Provide the [x, y] coordinate of the cell's center where the given text is located.  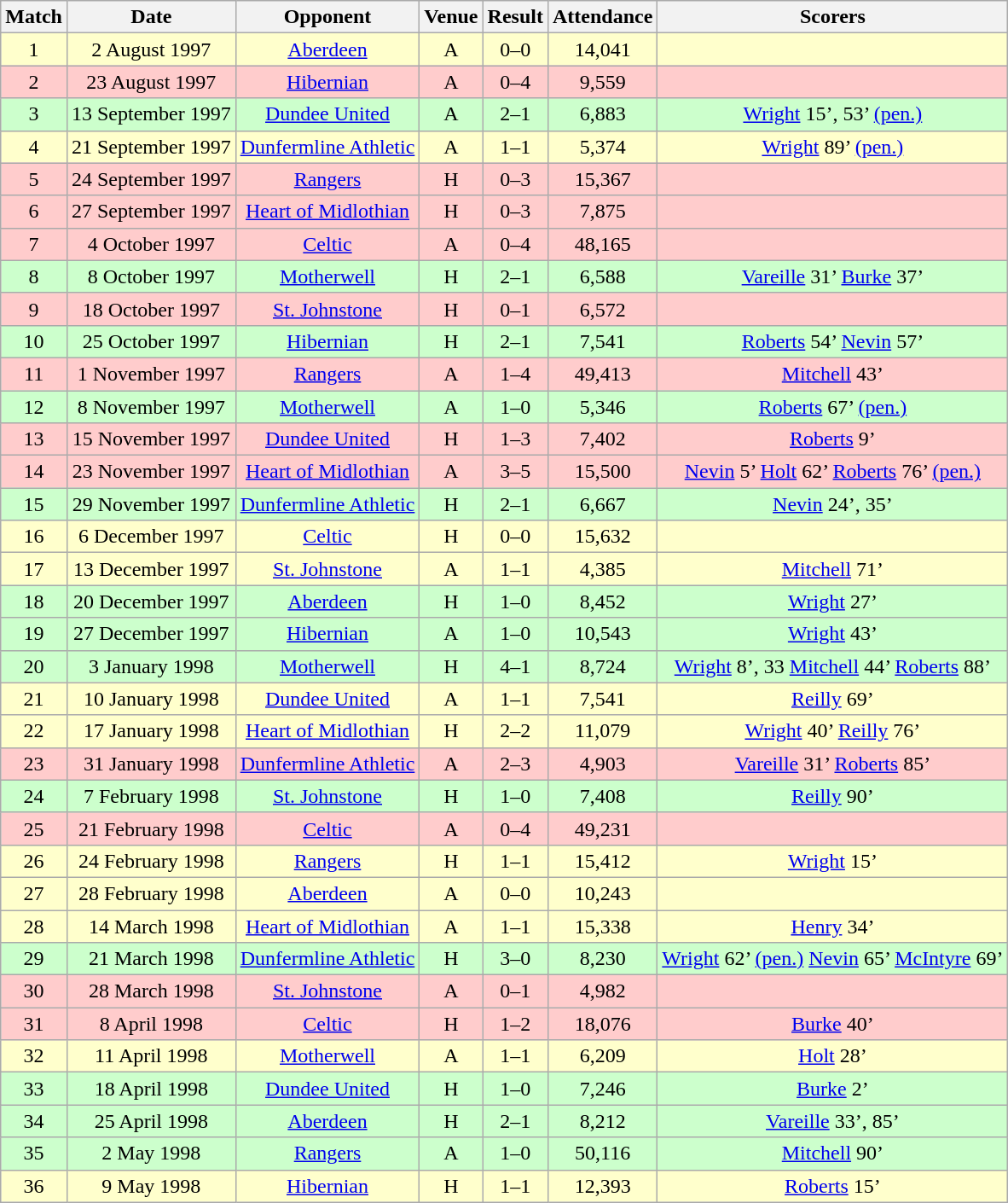
29 November 1997 [151, 504]
4 [34, 147]
18 April 1998 [151, 1089]
4 October 1997 [151, 244]
6,667 [602, 504]
14,041 [602, 49]
15 November 1997 [151, 439]
Nevin 24’, 35’ [832, 504]
14 March 1998 [151, 926]
25 April 1998 [151, 1121]
7,246 [602, 1089]
Mitchell 43’ [832, 374]
36 [34, 1186]
6,209 [602, 1056]
1–4 [515, 374]
Nevin 5’ Holt 62’ Roberts 76’ (pen.) [832, 472]
15,367 [602, 179]
Vareille 31’ Burke 37’ [832, 276]
Wright 27’ [832, 601]
Reilly 69’ [832, 699]
8 October 1997 [151, 276]
12,393 [602, 1186]
Burke 40’ [832, 1024]
3–5 [515, 472]
6,572 [602, 309]
18,076 [602, 1024]
24 September 1997 [151, 179]
5,374 [602, 147]
8 [34, 276]
Vareille 31’ Roberts 85’ [832, 764]
Roberts 67’ (pen.) [832, 407]
11,079 [602, 731]
7,875 [602, 212]
34 [34, 1121]
50,116 [602, 1154]
6,883 [602, 114]
6,588 [602, 276]
28 February 1998 [151, 893]
10 [34, 341]
3 January 1998 [151, 666]
18 October 1997 [151, 309]
15,500 [602, 472]
29 [34, 959]
3–0 [515, 959]
25 [34, 828]
7,408 [602, 796]
Wright 62’ (pen.) Nevin 65’ McIntyre 69’ [832, 959]
28 March 1998 [151, 991]
4,385 [602, 569]
25 October 1997 [151, 341]
20 December 1997 [151, 601]
24 [34, 796]
35 [34, 1154]
48,165 [602, 244]
13 [34, 439]
Mitchell 90’ [832, 1154]
13 September 1997 [151, 114]
19 [34, 634]
21 September 1997 [151, 147]
2–2 [515, 731]
27 [34, 893]
27 September 1997 [151, 212]
1 November 1997 [151, 374]
4,982 [602, 991]
30 [34, 991]
1 [34, 49]
9 [34, 309]
23 August 1997 [151, 82]
Roberts 9’ [832, 439]
17 January 1998 [151, 731]
7,402 [602, 439]
2 May 1998 [151, 1154]
5 [34, 179]
10 January 1998 [151, 699]
2–3 [515, 764]
22 [34, 731]
11 April 1998 [151, 1056]
20 [34, 666]
2 August 1997 [151, 49]
Opponent [327, 17]
Roberts 15’ [832, 1186]
4–1 [515, 666]
Burke 2’ [832, 1089]
21 [34, 699]
31 [34, 1024]
27 December 1997 [151, 634]
8,212 [602, 1121]
32 [34, 1056]
21 February 1998 [151, 828]
8,452 [602, 601]
8,230 [602, 959]
11 [34, 374]
14 [34, 472]
7 [34, 244]
2 [34, 82]
8 November 1997 [151, 407]
Wright 40’ Reilly 76’ [832, 731]
26 [34, 861]
8,724 [602, 666]
18 [34, 601]
5,346 [602, 407]
15 [34, 504]
Roberts 54’ Nevin 57’ [832, 341]
Mitchell 71’ [832, 569]
Scorers [832, 17]
Date [151, 17]
49,231 [602, 828]
6 December 1997 [151, 537]
10,543 [602, 634]
1–2 [515, 1024]
13 December 1997 [151, 569]
10,243 [602, 893]
Vareille 33’, 85’ [832, 1121]
15,338 [602, 926]
33 [34, 1089]
Venue [451, 17]
23 [34, 764]
15,412 [602, 861]
Wright 8’, 33 Mitchell 44’ Roberts 88’ [832, 666]
Match [34, 17]
Wright 15’, 53’ (pen.) [832, 114]
9,559 [602, 82]
Result [515, 17]
Wright 43’ [832, 634]
Henry 34’ [832, 926]
Wright 89’ (pen.) [832, 147]
12 [34, 407]
Wright 15’ [832, 861]
7 February 1998 [151, 796]
Attendance [602, 17]
31 January 1998 [151, 764]
24 February 1998 [151, 861]
1–3 [515, 439]
8 April 1998 [151, 1024]
3 [34, 114]
49,413 [602, 374]
16 [34, 537]
Reilly 90’ [832, 796]
15,632 [602, 537]
28 [34, 926]
17 [34, 569]
23 November 1997 [151, 472]
6 [34, 212]
Holt 28’ [832, 1056]
21 March 1998 [151, 959]
4,903 [602, 764]
9 May 1998 [151, 1186]
